Scan for the cell matching the given text and deliver its [X, Y] coordinate at center. 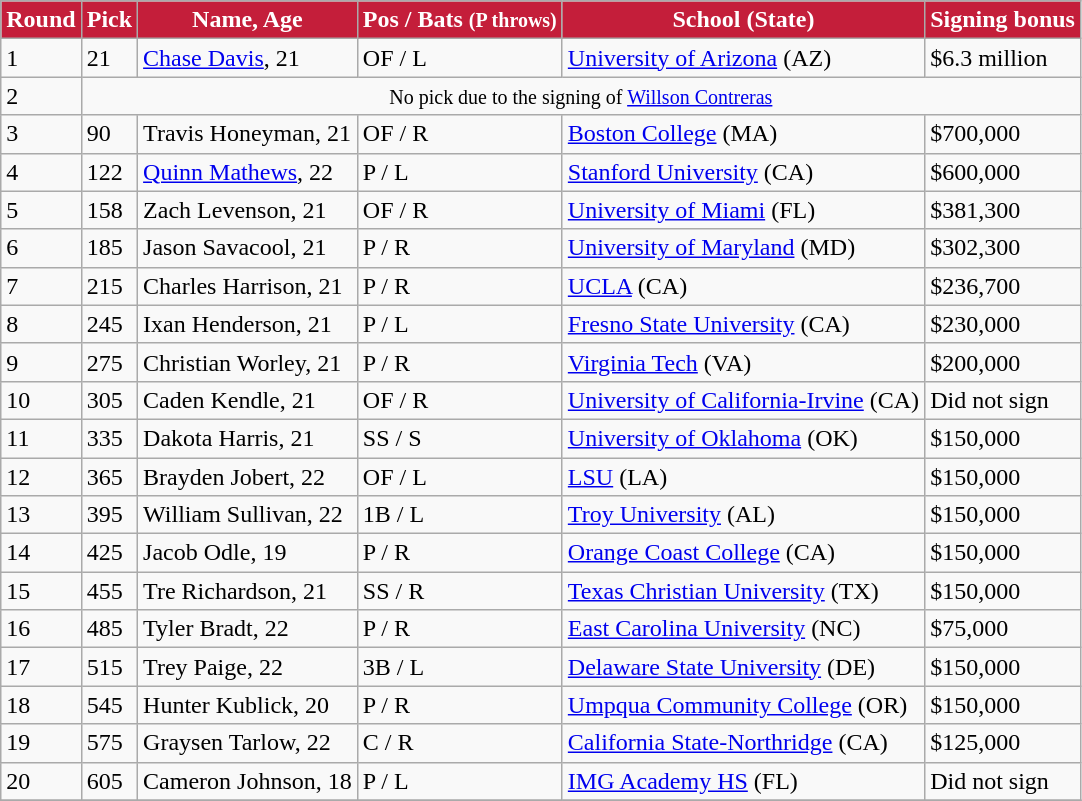
Chase Davis, 21 [248, 58]
Name, Age [248, 20]
3 [41, 134]
Ixan Henderson, 21 [248, 324]
Troy University (AL) [743, 515]
365 [109, 477]
5 [41, 210]
Texas Christian University (TX) [743, 591]
Pick [109, 20]
Fresno State University (CA) [743, 324]
16 [41, 629]
1B / L [460, 515]
19 [41, 743]
University of Arizona (AZ) [743, 58]
University of Maryland (MD) [743, 248]
455 [109, 591]
University of Miami (FL) [743, 210]
Orange Coast College (CA) [743, 553]
335 [109, 438]
275 [109, 362]
$381,300 [1003, 210]
185 [109, 248]
LSU (LA) [743, 477]
Trey Paige, 22 [248, 667]
$700,000 [1003, 134]
$236,700 [1003, 286]
Dakota Harris, 21 [248, 438]
No pick due to the signing of Willson Contreras [580, 96]
Umpqua Community College (OR) [743, 705]
UCLA (CA) [743, 286]
Pos / Bats (P throws) [460, 20]
18 [41, 705]
East Carolina University (NC) [743, 629]
545 [109, 705]
3B / L [460, 667]
425 [109, 553]
Tre Richardson, 21 [248, 591]
12 [41, 477]
575 [109, 743]
School (State) [743, 20]
Graysen Tarlow, 22 [248, 743]
1 [41, 58]
4 [41, 172]
University of Oklahoma (OK) [743, 438]
7 [41, 286]
Caden Kendle, 21 [248, 400]
2 [41, 96]
15 [41, 591]
17 [41, 667]
$230,000 [1003, 324]
11 [41, 438]
Hunter Kublick, 20 [248, 705]
Travis Honeyman, 21 [248, 134]
$200,000 [1003, 362]
215 [109, 286]
485 [109, 629]
$125,000 [1003, 743]
Signing bonus [1003, 20]
Brayden Jobert, 22 [248, 477]
245 [109, 324]
Virginia Tech (VA) [743, 362]
20 [41, 781]
Jacob Odle, 19 [248, 553]
Delaware State University (DE) [743, 667]
Jason Savacool, 21 [248, 248]
21 [109, 58]
C / R [460, 743]
Stanford University (CA) [743, 172]
515 [109, 667]
William Sullivan, 22 [248, 515]
Quinn Mathews, 22 [248, 172]
10 [41, 400]
6 [41, 248]
90 [109, 134]
$6.3 million [1003, 58]
Cameron Johnson, 18 [248, 781]
13 [41, 515]
Boston College (MA) [743, 134]
Tyler Bradt, 22 [248, 629]
IMG Academy HS (FL) [743, 781]
Round [41, 20]
9 [41, 362]
305 [109, 400]
$302,300 [1003, 248]
158 [109, 210]
395 [109, 515]
University of California-Irvine (CA) [743, 400]
$75,000 [1003, 629]
Christian Worley, 21 [248, 362]
Zach Levenson, 21 [248, 210]
14 [41, 553]
SS / R [460, 591]
California State-Northridge (CA) [743, 743]
Charles Harrison, 21 [248, 286]
8 [41, 324]
$600,000 [1003, 172]
122 [109, 172]
605 [109, 781]
SS / S [460, 438]
